Pinpoint the cell where the given text exists, returning its (X, Y) midpoint coordinate. 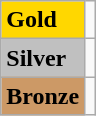
Bronze (43, 96)
Gold (43, 20)
Silver (43, 58)
